Detect which cell encompasses the target text, then output its (x, y) center coordinate. 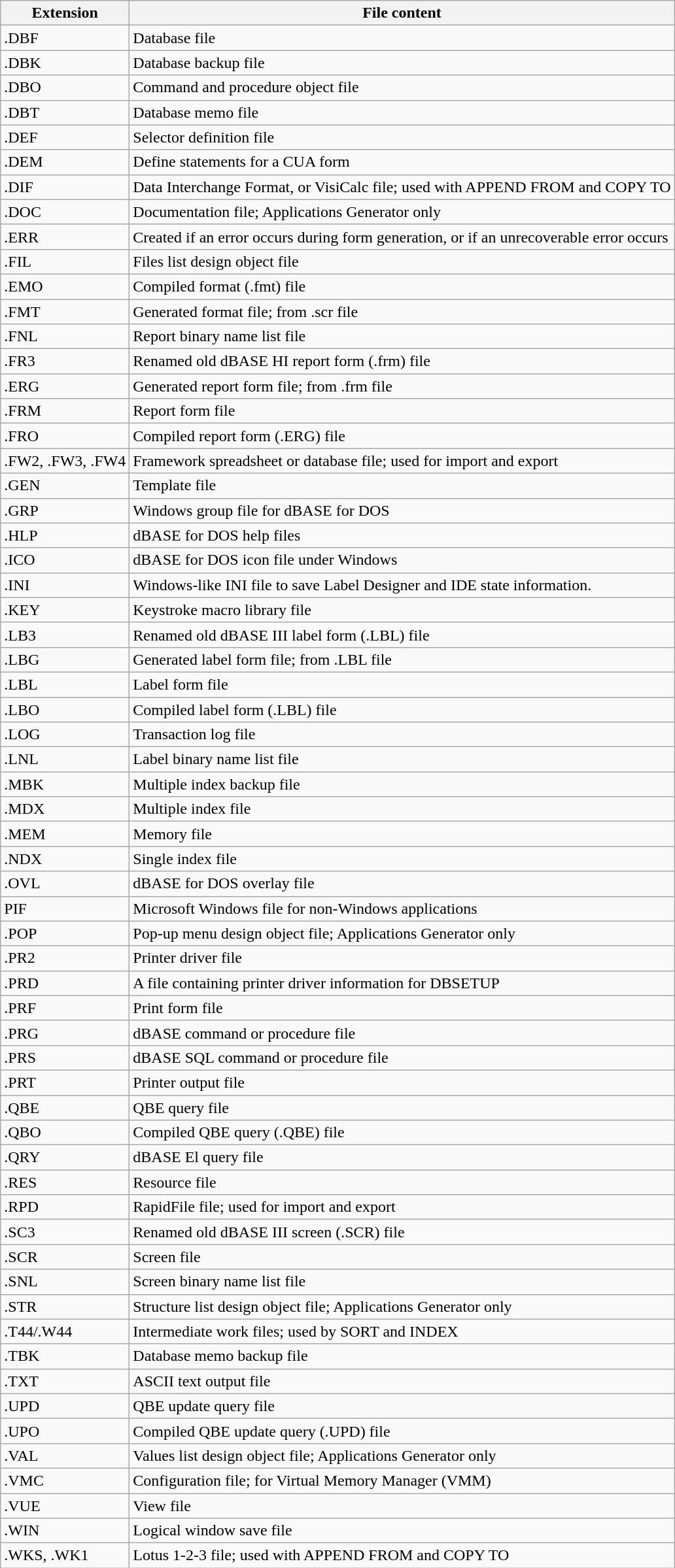
Database file (402, 38)
.ERG (65, 386)
.WIN (65, 1531)
.PRT (65, 1082)
View file (402, 1505)
Define statements for a CUA form (402, 162)
.DOC (65, 212)
Report binary name list file (402, 337)
Renamed old dBASE III screen (.SCR) file (402, 1232)
.DEM (65, 162)
QBE query file (402, 1108)
.ICO (65, 560)
Printer output file (402, 1082)
Screen file (402, 1257)
.GEN (65, 486)
File content (402, 13)
Intermediate work files; used by SORT and INDEX (402, 1331)
.DBF (65, 38)
.MBK (65, 784)
Created if an error occurs during form generation, or if an unrecoverable error occurs (402, 237)
Command and procedure object file (402, 88)
Renamed old dBASE HI report form (.frm) file (402, 361)
.FMT (65, 312)
PIF (65, 909)
.VMC (65, 1480)
Database memo file (402, 112)
Data Interchange Format, or VisiCalc file; used with APPEND FROM and COPY TO (402, 187)
.FRM (65, 411)
.SC3 (65, 1232)
Values list design object file; Applications Generator only (402, 1456)
.UPO (65, 1431)
.FRO (65, 436)
.QBO (65, 1133)
.TXT (65, 1381)
Renamed old dBASE III label form (.LBL) file (402, 635)
.DBT (65, 112)
Documentation file; Applications Generator only (402, 212)
.RPD (65, 1207)
dBASE command or procedure file (402, 1033)
Pop-up menu design object file; Applications Generator only (402, 933)
.PR2 (65, 958)
Selector definition file (402, 137)
.QBE (65, 1108)
Compiled format (.fmt) file (402, 286)
Microsoft Windows file for non-Windows applications (402, 909)
.STR (65, 1307)
Compiled QBE update query (.UPD) file (402, 1431)
.FR3 (65, 361)
Label binary name list file (402, 759)
.LB3 (65, 635)
.LOG (65, 735)
.PRS (65, 1058)
Compiled report form (.ERG) file (402, 436)
Compiled label form (.LBL) file (402, 709)
Configuration file; for Virtual Memory Manager (VMM) (402, 1480)
.PRD (65, 983)
Files list design object file (402, 261)
.LBG (65, 659)
RapidFile file; used for import and export (402, 1207)
.RES (65, 1182)
Windows-like INI file to save Label Designer and IDE state information. (402, 585)
dBASE for DOS overlay file (402, 884)
.QRY (65, 1158)
Screen binary name list file (402, 1282)
Report form file (402, 411)
.SCR (65, 1257)
Framework spreadsheet or database file; used for import and export (402, 461)
Multiple index file (402, 809)
.VUE (65, 1505)
.GRP (65, 510)
Memory file (402, 834)
A file containing printer driver information for DBSETUP (402, 983)
dBASE El query file (402, 1158)
dBASE for DOS help files (402, 535)
Database memo backup file (402, 1356)
.LBO (65, 709)
Extension (65, 13)
.SNL (65, 1282)
.TBK (65, 1356)
Windows group file for dBASE for DOS (402, 510)
.DIF (65, 187)
.FNL (65, 337)
Resource file (402, 1182)
.NDX (65, 859)
.LNL (65, 759)
.POP (65, 933)
.EMO (65, 286)
Label form file (402, 684)
.WKS, .WK1 (65, 1556)
Generated report form file; from .frm file (402, 386)
Structure list design object file; Applications Generator only (402, 1307)
Transaction log file (402, 735)
Printer driver file (402, 958)
.DBK (65, 63)
.MEM (65, 834)
Keystroke macro library file (402, 610)
.UPD (65, 1406)
Multiple index backup file (402, 784)
Single index file (402, 859)
Compiled QBE query (.QBE) file (402, 1133)
.DBO (65, 88)
.FIL (65, 261)
.PRG (65, 1033)
Database backup file (402, 63)
dBASE SQL command or procedure file (402, 1058)
Logical window save file (402, 1531)
Template file (402, 486)
.LBL (65, 684)
.VAL (65, 1456)
Generated format file; from .scr file (402, 312)
ASCII text output file (402, 1381)
.OVL (65, 884)
.HLP (65, 535)
Lotus 1-2-3 file; used with APPEND FROM and COPY TO (402, 1556)
.T44/.W44 (65, 1331)
.INI (65, 585)
.MDX (65, 809)
.ERR (65, 237)
.DEF (65, 137)
Generated label form file; from .LBL file (402, 659)
.KEY (65, 610)
dBASE for DOS icon file under Windows (402, 560)
Print form file (402, 1008)
.FW2, .FW3, .FW4 (65, 461)
QBE update query file (402, 1406)
.PRF (65, 1008)
